Pinpoint the cell where the given text exists, returning its (x, y) midpoint coordinate. 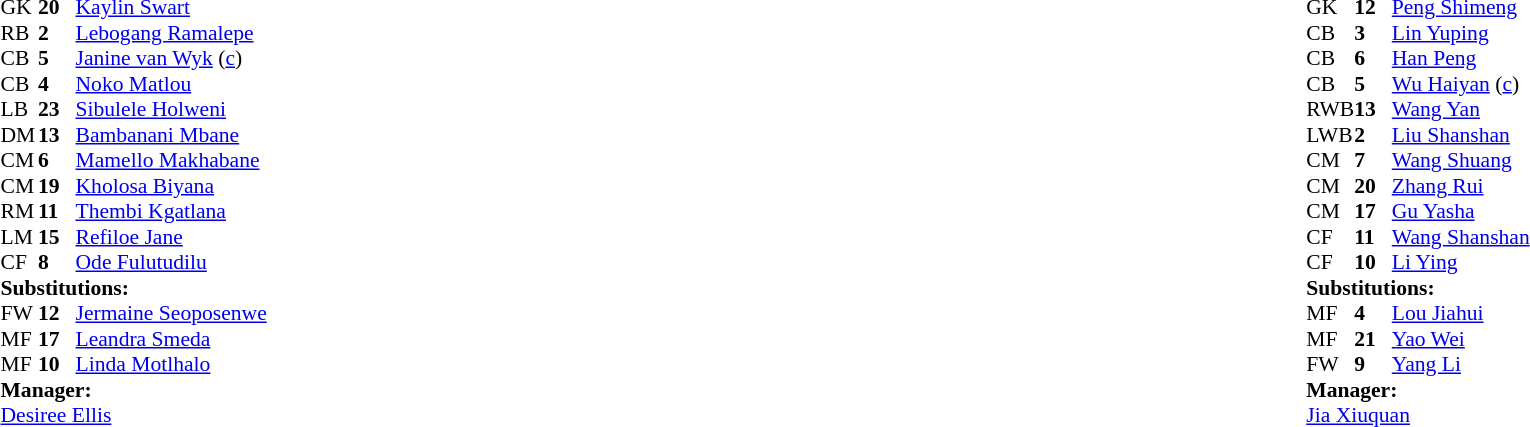
Noko Matlou (172, 84)
Gu Yasha (1461, 211)
Refiloe Jane (172, 237)
20 (1373, 186)
Kholosa Biyana (172, 186)
3 (1373, 33)
Ode Fulutudilu (172, 263)
8 (57, 263)
Han Peng (1461, 59)
Zhang Rui (1461, 186)
LWB (1330, 135)
Wang Yan (1461, 109)
Linda Motlhalo (172, 365)
21 (1373, 339)
LB (19, 109)
Yao Wei (1461, 339)
Wu Haiyan (c) (1461, 84)
12 (57, 313)
Li Ying (1461, 263)
Lou Jiahui (1461, 313)
23 (57, 109)
Thembi Kgatlana (172, 211)
Sibulele Holweni (172, 109)
Janine van Wyk (c) (172, 59)
RB (19, 33)
7 (1373, 161)
Jermaine Seoposenwe (172, 313)
15 (57, 237)
Lebogang Ramalepe (172, 33)
LM (19, 237)
Leandra Smeda (172, 339)
Lin Yuping (1461, 33)
Wang Shuang (1461, 161)
DM (19, 135)
Bambanani Mbane (172, 135)
Wang Shanshan (1461, 237)
19 (57, 186)
Liu Shanshan (1461, 135)
Yang Li (1461, 365)
RWB (1330, 109)
9 (1373, 365)
Mamello Makhabane (172, 161)
RM (19, 211)
